Return the (x, y) coordinate for the center point of the cell that contains the specified text.  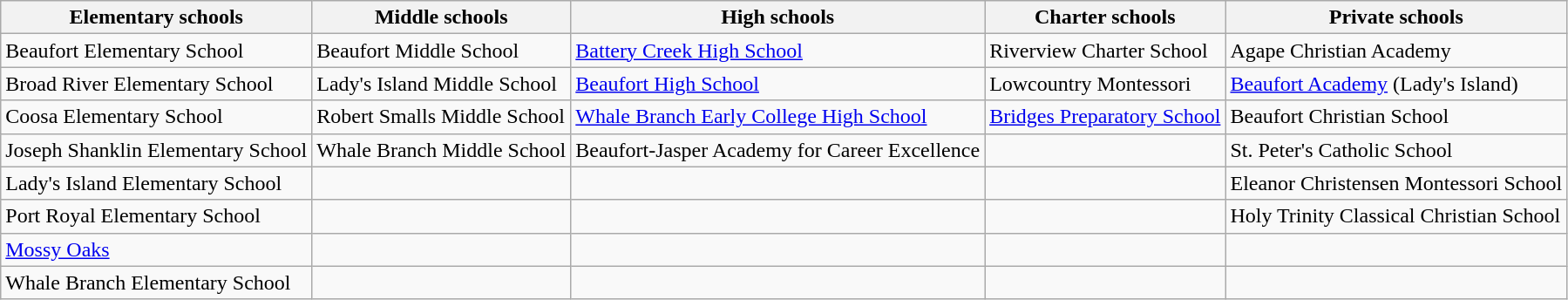
Holy Trinity Classical Christian School (1396, 216)
Elementary schools (157, 17)
Beaufort High School (777, 84)
Beaufort-Jasper Academy for Career Excellence (777, 150)
Whale Branch Elementary School (157, 283)
Mossy Oaks (157, 249)
Beaufort Christian School (1396, 117)
Riverview Charter School (1105, 51)
Charter schools (1105, 17)
Beaufort Academy (Lady's Island) (1396, 84)
Joseph Shanklin Elementary School (157, 150)
Beaufort Middle School (441, 51)
Broad River Elementary School (157, 84)
Middle schools (441, 17)
Private schools (1396, 17)
Bridges Preparatory School (1105, 117)
Agape Christian Academy (1396, 51)
St. Peter's Catholic School (1396, 150)
Lowcountry Montessori (1105, 84)
High schools (777, 17)
Whale Branch Middle School (441, 150)
Coosa Elementary School (157, 117)
Lady's Island Elementary School (157, 183)
Whale Branch Early College High School (777, 117)
Robert Smalls Middle School (441, 117)
Eleanor Christensen Montessori School (1396, 183)
Lady's Island Middle School (441, 84)
Battery Creek High School (777, 51)
Port Royal Elementary School (157, 216)
Beaufort Elementary School (157, 51)
